Detect which cell encompasses the target text, then output its (X, Y) center coordinate. 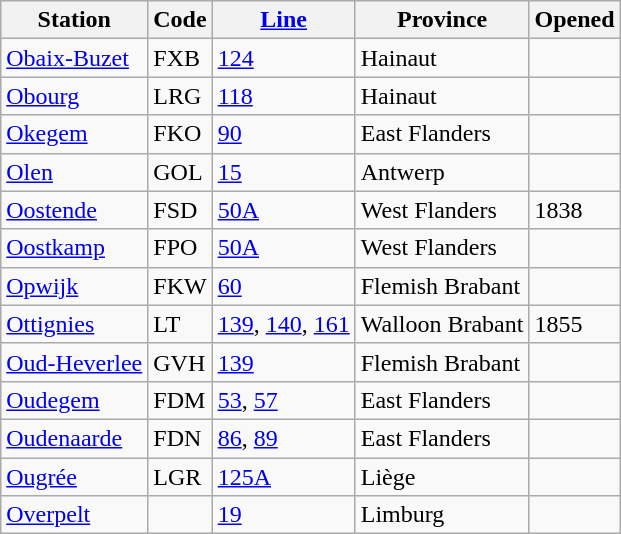
LGR (180, 477)
1855 (574, 324)
Overpelt (74, 515)
FSD (180, 210)
Limburg (442, 515)
53, 57 (284, 400)
FPO (180, 248)
LT (180, 324)
FDM (180, 400)
Opwijk (74, 286)
Olen (74, 172)
Walloon Brabant (442, 324)
19 (284, 515)
Obourg (74, 96)
FKW (180, 286)
Province (442, 20)
1838 (574, 210)
Oudenaarde (74, 438)
125A (284, 477)
Okegem (74, 134)
15 (284, 172)
139 (284, 362)
139, 140, 161 (284, 324)
Obaix-Buzet (74, 58)
FDN (180, 438)
Liège (442, 477)
FKO (180, 134)
GOL (180, 172)
86, 89 (284, 438)
Oostkamp (74, 248)
FXB (180, 58)
LRG (180, 96)
Opened (574, 20)
Antwerp (442, 172)
124 (284, 58)
GVH (180, 362)
Oud-Heverlee (74, 362)
60 (284, 286)
Code (180, 20)
Oostende (74, 210)
Ougrée (74, 477)
90 (284, 134)
Oudegem (74, 400)
118 (284, 96)
Line (284, 20)
Ottignies (74, 324)
Station (74, 20)
